Determine the [x, y] coordinate at the center of the cell enclosing the given text.  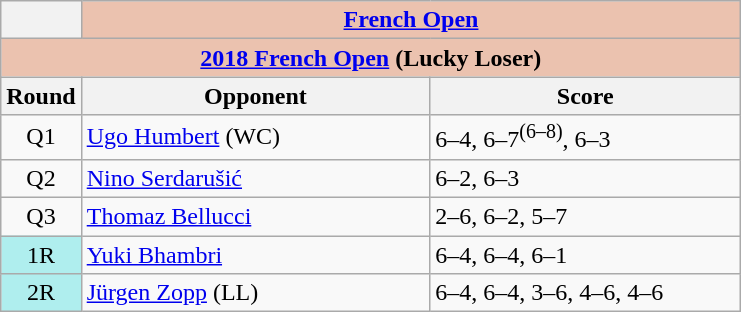
Opponent [256, 96]
6–4, 6–7(6–8), 6–3 [586, 138]
Thomaz Bellucci [256, 217]
Q2 [41, 178]
1R [41, 255]
6–4, 6–4, 6–1 [586, 255]
Jürgen Zopp (LL) [256, 293]
2018 French Open (Lucky Loser) [371, 58]
Q3 [41, 217]
Q1 [41, 138]
Yuki Bhambri [256, 255]
2–6, 6–2, 5–7 [586, 217]
Ugo Humbert (WC) [256, 138]
French Open [411, 20]
6–4, 6–4, 3–6, 4–6, 4–6 [586, 293]
2R [41, 293]
Nino Serdarušić [256, 178]
6–2, 6–3 [586, 178]
Round [41, 96]
Score [586, 96]
